Detect which cell encompasses the target text, then output its [X, Y] center coordinate. 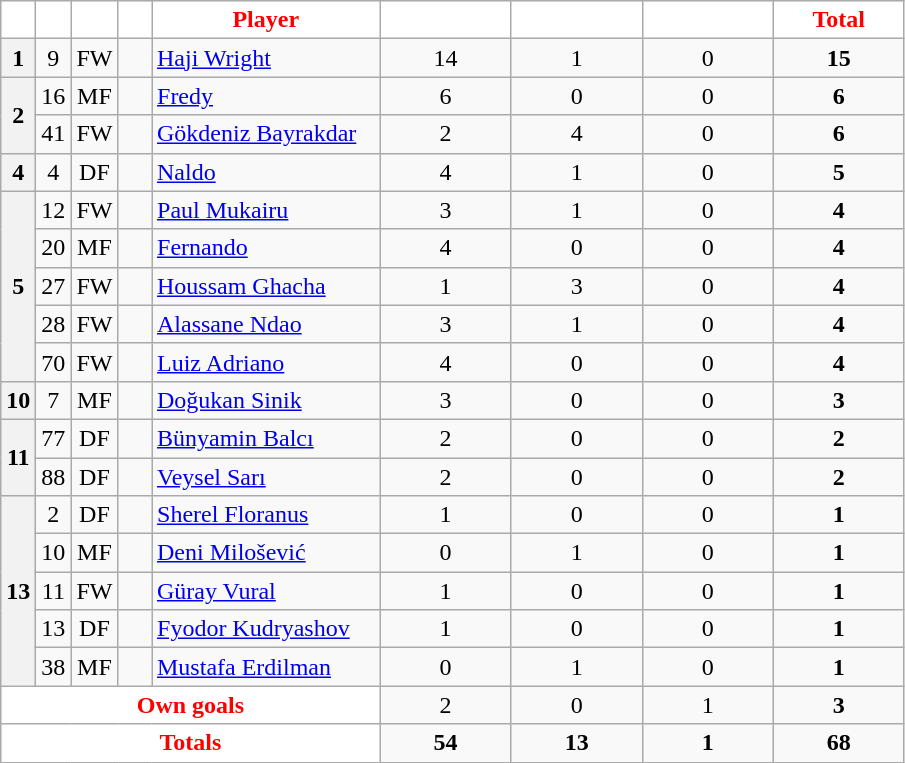
15 [838, 58]
70 [54, 362]
88 [54, 477]
Mustafa Erdilman [266, 667]
Sherel Floranus [266, 515]
54 [446, 743]
Luiz Adriano [266, 362]
Güray Vural [266, 591]
Houssam Ghacha [266, 286]
27 [54, 286]
Total [838, 20]
9 [54, 58]
28 [54, 324]
77 [54, 438]
Player [266, 20]
Alassane Ndao [266, 324]
14 [446, 58]
Doğukan Sinik [266, 400]
Fyodor Kudryashov [266, 629]
Naldo [266, 172]
Haji Wright [266, 58]
68 [838, 743]
Totals [190, 743]
Veysel Sarı [266, 477]
Fredy [266, 96]
Deni Milošević [266, 553]
7 [54, 400]
Fernando [266, 248]
20 [54, 248]
Bünyamin Balcı [266, 438]
38 [54, 667]
Paul Mukairu [266, 210]
41 [54, 134]
12 [54, 210]
Own goals [190, 705]
16 [54, 96]
Gökdeniz Bayrakdar [266, 134]
